Return [X, Y] of the center of cell containing provided text 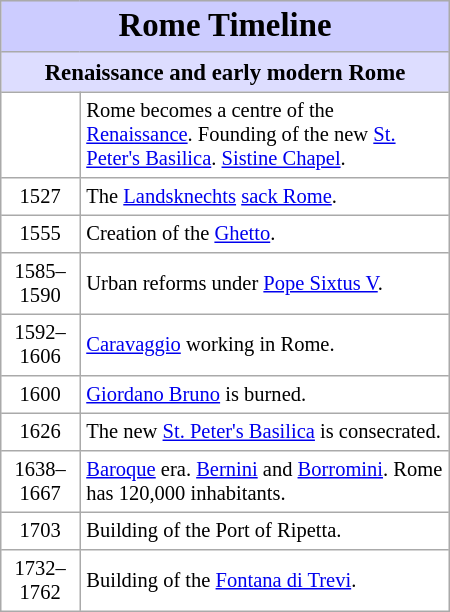
Urban reforms under Pope Sixtus V. [265, 283]
Caravaggio working in Rome. [265, 345]
Building of the Fontana di Trevi. [265, 580]
1732–1762 [40, 580]
1600 [40, 394]
1626 [40, 432]
1703 [40, 531]
1555 [40, 234]
Building of the Port of Ripetta. [265, 531]
Giordano Bruno is burned. [265, 394]
Creation of the Ghetto. [265, 234]
Rome Timeline [225, 26]
1527 [40, 196]
1638–1667 [40, 481]
Renaissance and early modern Rome [225, 71]
1592–1606 [40, 345]
Baroque era. Bernini and Borromini. Rome has 120,000 inhabitants. [265, 481]
Rome becomes a centre of the Renaissance. Founding of the new St. Peter's Basilica. Sistine Chapel. [265, 135]
1585–1590 [40, 283]
The Landsknechts sack Rome. [265, 196]
The new St. Peter's Basilica is consecrated. [265, 432]
